Return the [X, Y] coordinate for the center point of the cell that contains the specified text.  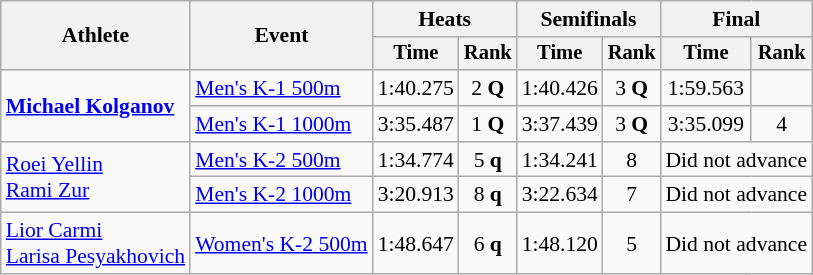
Men's K-1 500m [282, 88]
3:35.487 [416, 124]
5 [632, 244]
Michael Kolganov [96, 106]
Heats [445, 19]
1:40.426 [560, 88]
1:34.241 [560, 160]
3:22.634 [560, 195]
8 [632, 160]
2 Q [488, 88]
Men's K-2 1000m [282, 195]
3:35.099 [706, 124]
Lior Carmi Larisa Pesyakhovich [96, 244]
4 [782, 124]
1:59.563 [706, 88]
Roei Yellin Rami Zur [96, 178]
1:48.647 [416, 244]
1 Q [488, 124]
3:20.913 [416, 195]
8 q [488, 195]
1:40.275 [416, 88]
1:34.774 [416, 160]
Men's K-1 1000m [282, 124]
Event [282, 36]
Women's K-2 500m [282, 244]
3:37.439 [560, 124]
Men's K-2 500m [282, 160]
1:48.120 [560, 244]
6 q [488, 244]
Athlete [96, 36]
5 q [488, 160]
7 [632, 195]
Final [736, 19]
Semifinals [589, 19]
